Detect which cell encompasses the target text, then output its [x, y] center coordinate. 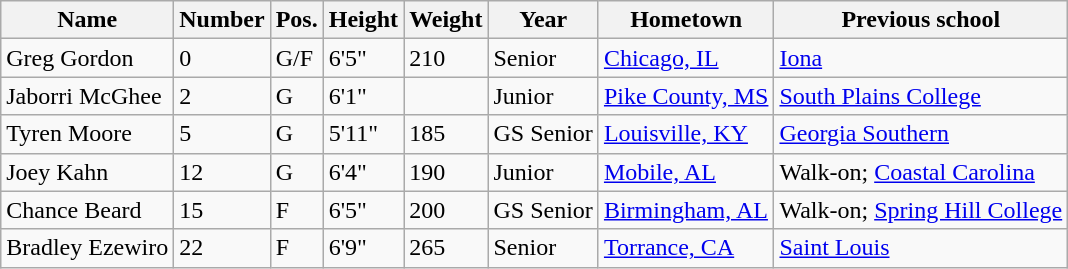
Joey Kahn [88, 172]
Louisville, KY [686, 134]
190 [446, 172]
Chicago, IL [686, 58]
Height [363, 20]
Birmingham, AL [686, 210]
Jaborri McGhee [88, 96]
Iona [921, 58]
Walk-on; Coastal Carolina [921, 172]
22 [222, 248]
15 [222, 210]
6'4" [363, 172]
185 [446, 134]
Greg Gordon [88, 58]
Previous school [921, 20]
12 [222, 172]
2 [222, 96]
Tyren Moore [88, 134]
6'1" [363, 96]
210 [446, 58]
5 [222, 134]
Pos. [296, 20]
5'11" [363, 134]
Chance Beard [88, 210]
Saint Louis [921, 248]
Number [222, 20]
265 [446, 248]
0 [222, 58]
Mobile, AL [686, 172]
200 [446, 210]
Torrance, CA [686, 248]
Weight [446, 20]
6'9" [363, 248]
Walk-on; Spring Hill College [921, 210]
Bradley Ezewiro [88, 248]
Georgia Southern [921, 134]
Hometown [686, 20]
Pike County, MS [686, 96]
Name [88, 20]
Year [543, 20]
South Plains College [921, 96]
G/F [296, 58]
